Search for the cell housing the specified text and yield its [x, y] center coordinate. 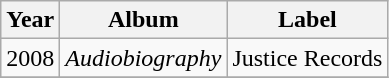
Album [144, 20]
Audiobiography [144, 58]
Year [30, 20]
2008 [30, 58]
Label [308, 20]
Justice Records [308, 58]
